Pinpoint the cell where the given text exists, returning its (x, y) midpoint coordinate. 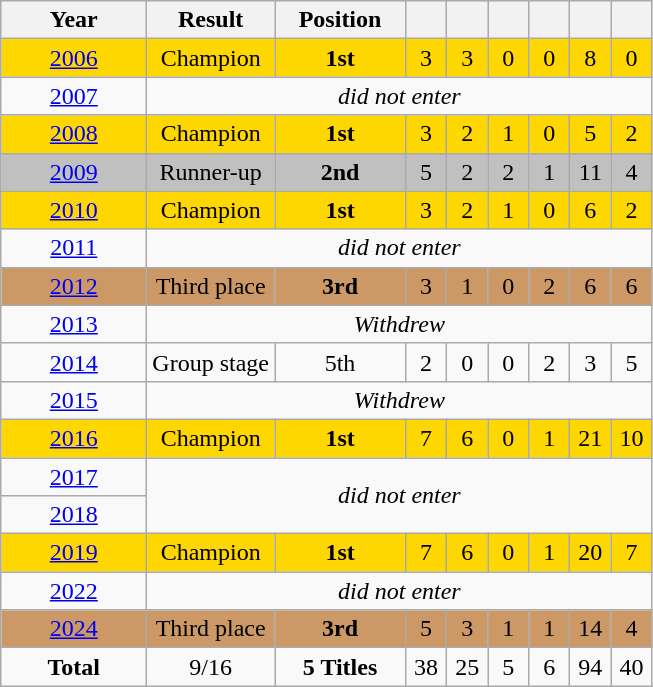
2022 (74, 591)
Group stage (211, 362)
2018 (74, 515)
2014 (74, 362)
8 (590, 58)
2009 (74, 172)
94 (590, 667)
5th (340, 362)
2017 (74, 477)
2008 (74, 134)
Runner-up (211, 172)
2007 (74, 96)
25 (468, 667)
2019 (74, 553)
Result (211, 20)
10 (632, 438)
2012 (74, 286)
40 (632, 667)
2006 (74, 58)
Year (74, 20)
9/16 (211, 667)
2015 (74, 400)
21 (590, 438)
2010 (74, 210)
11 (590, 172)
2013 (74, 324)
2016 (74, 438)
2011 (74, 248)
2024 (74, 629)
14 (590, 629)
Total (74, 667)
20 (590, 553)
Position (340, 20)
5 Titles (340, 667)
2nd (340, 172)
38 (426, 667)
